Provide the [X, Y] coordinate of the cell's center where the given text is located.  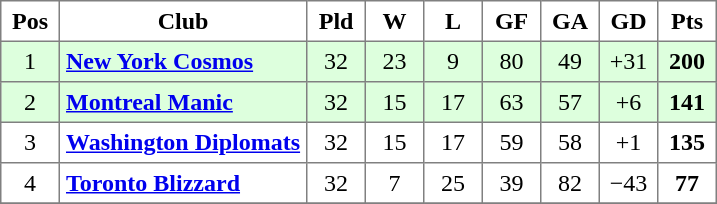
80 [511, 61]
Pld [336, 21]
L [453, 21]
GF [511, 21]
3 [30, 142]
4 [30, 183]
GD [628, 21]
1 [30, 61]
Pos [30, 21]
77 [687, 183]
63 [511, 102]
+31 [628, 61]
58 [570, 142]
49 [570, 61]
2 [30, 102]
+6 [628, 102]
200 [687, 61]
9 [453, 61]
W [394, 21]
Toronto Blizzard [183, 183]
23 [394, 61]
135 [687, 142]
Club [183, 21]
59 [511, 142]
Washington Diplomats [183, 142]
Montreal Manic [183, 102]
82 [570, 183]
−43 [628, 183]
7 [394, 183]
25 [453, 183]
39 [511, 183]
57 [570, 102]
GA [570, 21]
Pts [687, 21]
+1 [628, 142]
141 [687, 102]
New York Cosmos [183, 61]
